Return the (x, y) coordinate for the center point of the cell that contains the specified text.  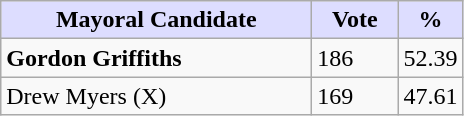
Drew Myers (X) (156, 96)
Vote (355, 20)
169 (355, 96)
186 (355, 58)
52.39 (430, 58)
47.61 (430, 96)
Gordon Griffiths (156, 58)
Mayoral Candidate (156, 20)
% (430, 20)
